Detect which cell encompasses the target text, then output its (X, Y) center coordinate. 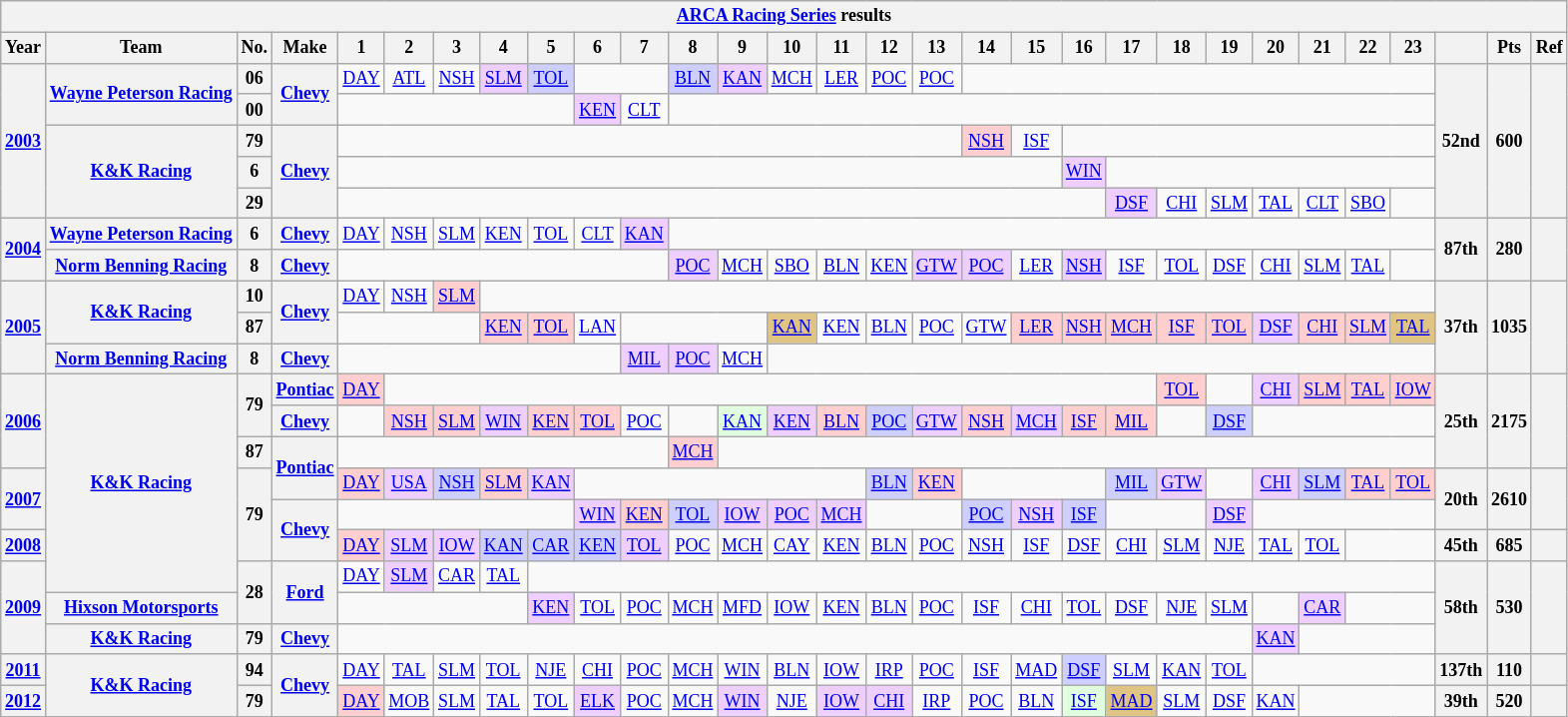
19 (1230, 48)
1035 (1509, 328)
CAY (791, 545)
2610 (1509, 498)
21 (1322, 48)
LAN (598, 328)
94 (254, 669)
25th (1461, 421)
MFD (743, 607)
22 (1368, 48)
Ref (1549, 48)
37th (1461, 328)
12 (889, 48)
2 (409, 48)
18 (1182, 48)
3 (457, 48)
20 (1276, 48)
7 (644, 48)
06 (254, 78)
MOB (409, 701)
9 (743, 48)
2007 (24, 498)
Hixson Motorsports (141, 607)
28 (254, 592)
58th (1461, 608)
2012 (24, 701)
110 (1509, 669)
45th (1461, 545)
137th (1461, 669)
14 (986, 48)
2003 (24, 141)
Ford (305, 592)
1 (361, 48)
Pts (1509, 48)
39th (1461, 701)
29 (254, 204)
ATL (409, 78)
No. (254, 48)
15 (1036, 48)
USA (409, 483)
2011 (24, 669)
00 (254, 110)
52nd (1461, 141)
600 (1509, 141)
2009 (24, 608)
530 (1509, 608)
5 (551, 48)
ARCA Racing Series results (784, 16)
Team (141, 48)
17 (1132, 48)
280 (1509, 250)
Year (24, 48)
2175 (1509, 421)
2004 (24, 250)
11 (841, 48)
16 (1084, 48)
520 (1509, 701)
ELK (598, 701)
2006 (24, 421)
87th (1461, 250)
Make (305, 48)
13 (937, 48)
2008 (24, 545)
685 (1509, 545)
20th (1461, 498)
4 (503, 48)
23 (1413, 48)
2005 (24, 328)
